Identify which cell holds the provided text, then report its [X, Y] central coordinate. 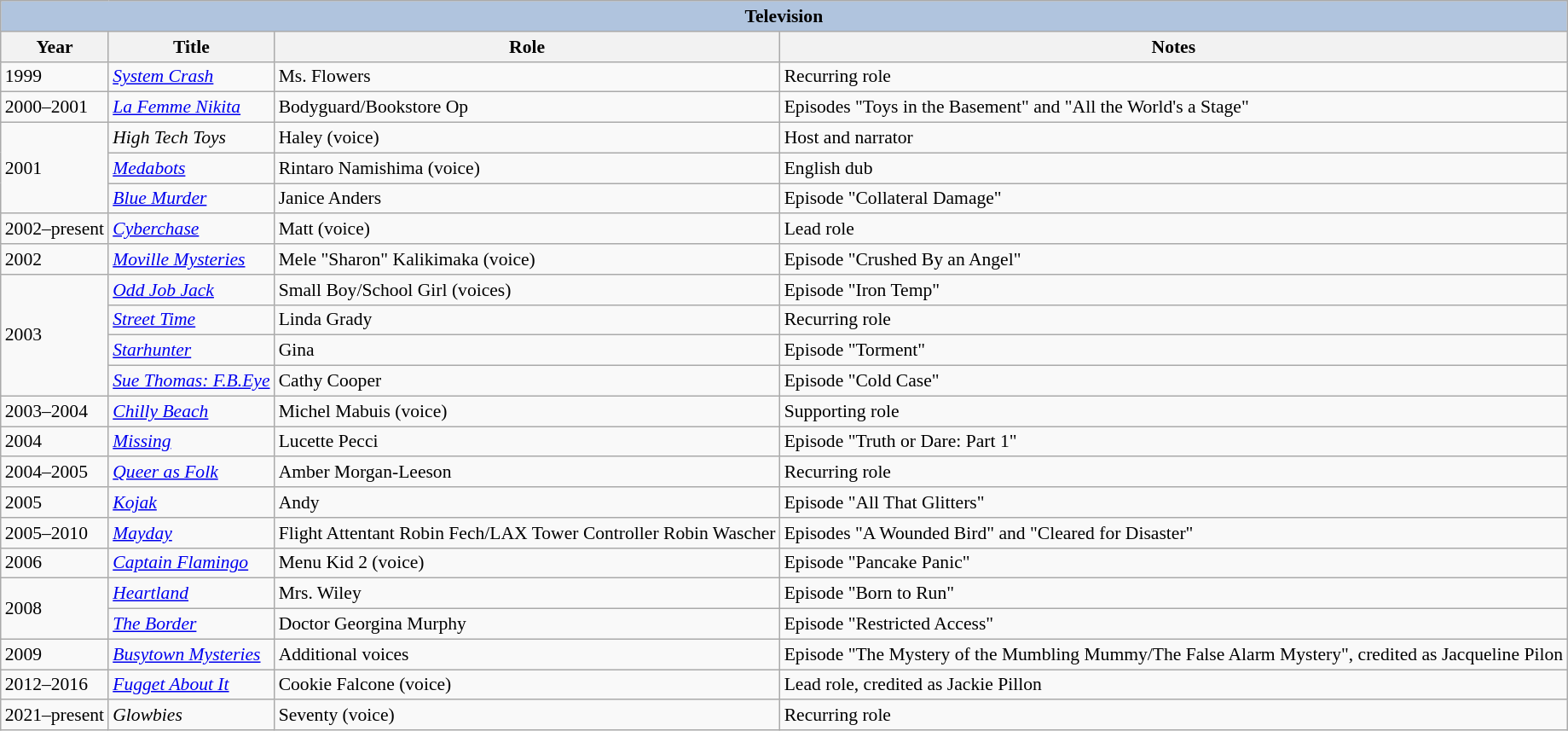
2005–2010 [55, 533]
Episode "Crushed By an Angel" [1173, 259]
2012–2016 [55, 685]
Queer as Folk [191, 473]
Amber Morgan-Leeson [527, 473]
Medabots [191, 168]
Small Boy/School Girl (voices) [527, 290]
Busytown Mysteries [191, 654]
2004 [55, 442]
Episodes "A Wounded Bird" and "Cleared for Disaster" [1173, 533]
Kojak [191, 502]
Episode "All That Glitters" [1173, 502]
Andy [527, 502]
Gina [527, 351]
Role [527, 47]
Mayday [191, 533]
Notes [1173, 47]
Episodes "Toys in the Basement" and "All the World's a Stage" [1173, 107]
2002–present [55, 229]
Television [784, 16]
Episode "Truth or Dare: Part 1" [1173, 442]
La Femme Nikita [191, 107]
Lead role [1173, 229]
Episode "Born to Run" [1173, 594]
Episode "The Mystery of the Mumbling Mummy/The False Alarm Mystery", credited as Jacqueline Pilon [1173, 654]
2005 [55, 502]
Supporting role [1173, 411]
Ms. Flowers [527, 77]
Haley (voice) [527, 138]
High Tech Toys [191, 138]
Episode "Torment" [1173, 351]
2006 [55, 563]
2003–2004 [55, 411]
Menu Kid 2 (voice) [527, 563]
Lead role, credited as Jackie Pillon [1173, 685]
Rintaro Namishima (voice) [527, 168]
Linda Grady [527, 320]
Sue Thomas: F.B.Eye [191, 381]
Episode "Restricted Access" [1173, 624]
Episode "Pancake Panic" [1173, 563]
Cyberchase [191, 229]
Street Time [191, 320]
Lucette Pecci [527, 442]
1999 [55, 77]
Blue Murder [191, 199]
Mrs. Wiley [527, 594]
Starhunter [191, 351]
Seventy (voice) [527, 716]
Year [55, 47]
Fugget About It [191, 685]
2001 [55, 169]
Mele "Sharon" Kalikimaka (voice) [527, 259]
2021–present [55, 716]
Moville Mysteries [191, 259]
The Border [191, 624]
2008 [55, 609]
Cookie Falcone (voice) [527, 685]
Chilly Beach [191, 411]
2003 [55, 335]
Episode "Iron Temp" [1173, 290]
Title [191, 47]
2004–2005 [55, 473]
2009 [55, 654]
Cathy Cooper [527, 381]
English dub [1173, 168]
Doctor Georgina Murphy [527, 624]
Flight Attentant Robin Fech/LAX Tower Controller Robin Wascher [527, 533]
Heartland [191, 594]
Additional voices [527, 654]
Missing [191, 442]
Michel Mabuis (voice) [527, 411]
Glowbies [191, 716]
System Crash [191, 77]
2000–2001 [55, 107]
Episode "Collateral Damage" [1173, 199]
Host and narrator [1173, 138]
Bodyguard/Bookstore Op [527, 107]
Episode "Cold Case" [1173, 381]
Odd Job Jack [191, 290]
Captain Flamingo [191, 563]
Matt (voice) [527, 229]
2002 [55, 259]
Janice Anders [527, 199]
